Capture the cell that displays the provided text and extract its (X, Y) central coordinate. 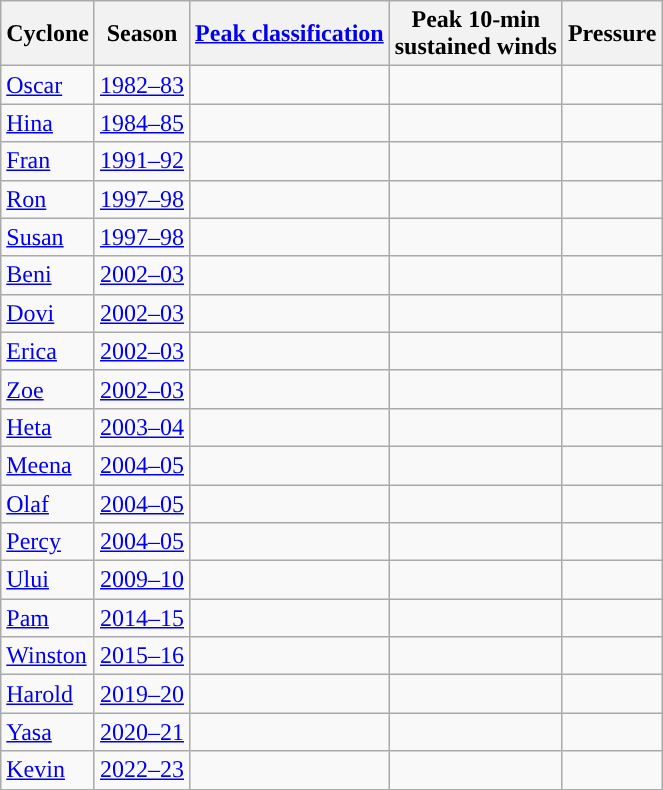
Hina (48, 123)
Ron (48, 199)
Erica (48, 351)
Winston (48, 656)
Harold (48, 694)
Dovi (48, 313)
Percy (48, 542)
Pam (48, 618)
Cyclone (48, 34)
Meena (48, 465)
Oscar (48, 85)
2003–04 (142, 427)
Season (142, 34)
1991–92 (142, 161)
2022–23 (142, 770)
2009–10 (142, 580)
Kevin (48, 770)
1984–85 (142, 123)
Beni (48, 275)
2019–20 (142, 694)
Peak 10-minsustained winds (476, 34)
Ului (48, 580)
Yasa (48, 732)
Zoe (48, 389)
Fran (48, 161)
Heta (48, 427)
1982–83 (142, 85)
Peak classification (290, 34)
2014–15 (142, 618)
Susan (48, 237)
Pressure (612, 34)
Olaf (48, 503)
2020–21 (142, 732)
2015–16 (142, 656)
